Output the [x, y] coordinate of the center of the cell containing the given text.  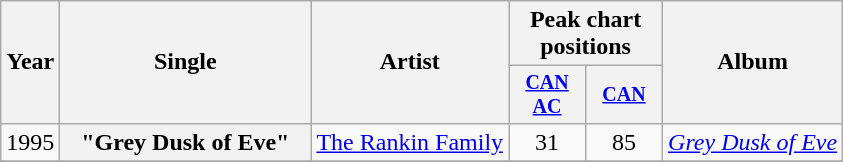
"Grey Dusk of Eve" [186, 142]
Grey Dusk of Eve [753, 142]
1995 [30, 142]
85 [624, 142]
CAN AC [548, 94]
The Rankin Family [410, 142]
Artist [410, 62]
31 [548, 142]
Album [753, 62]
Year [30, 62]
Peak chartpositions [586, 34]
Single [186, 62]
CAN [624, 94]
